Find where the given text appears and provide that cell's center as [x, y] coordinate. 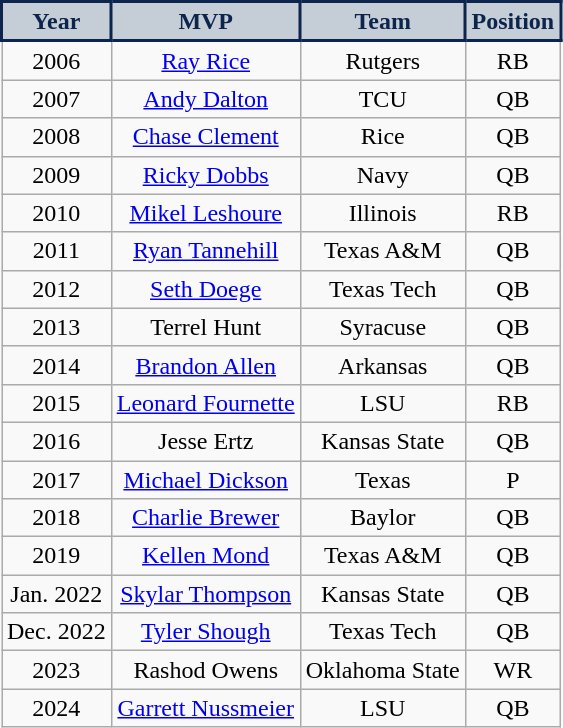
WR [512, 670]
Mikel Leshoure [206, 213]
2007 [57, 99]
Garrett Nussmeier [206, 708]
Oklahoma State [382, 670]
Syracuse [382, 327]
Ryan Tannehill [206, 251]
2015 [57, 403]
2013 [57, 327]
Position [512, 22]
Team [382, 22]
Michael Dickson [206, 479]
MVP [206, 22]
2014 [57, 365]
Baylor [382, 518]
2009 [57, 175]
Dec. 2022 [57, 632]
2010 [57, 213]
Rashod Owens [206, 670]
Jan. 2022 [57, 594]
2023 [57, 670]
2018 [57, 518]
Ricky Dobbs [206, 175]
Rutgers [382, 60]
P [512, 479]
2024 [57, 708]
Tyler Shough [206, 632]
Jesse Ertz [206, 441]
Arkansas [382, 365]
Seth Doege [206, 289]
TCU [382, 99]
2008 [57, 137]
2006 [57, 60]
Charlie Brewer [206, 518]
2011 [57, 251]
Kellen Mond [206, 556]
Skylar Thompson [206, 594]
Illinois [382, 213]
Ray Rice [206, 60]
Terrel Hunt [206, 327]
Leonard Fournette [206, 403]
2016 [57, 441]
Brandon Allen [206, 365]
2019 [57, 556]
Rice [382, 137]
2012 [57, 289]
Year [57, 22]
2017 [57, 479]
Texas [382, 479]
Chase Clement [206, 137]
Navy [382, 175]
Andy Dalton [206, 99]
